For the text-containing cell, return its midpoint in [x, y] coordinate format. 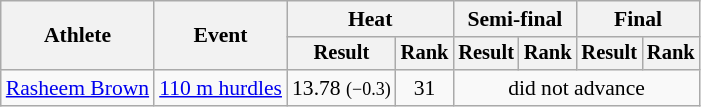
Rasheem Brown [78, 88]
did not advance [576, 88]
Heat [370, 19]
Athlete [78, 36]
Final [638, 19]
Semi-final [514, 19]
Event [220, 36]
13.78 (−0.3) [342, 88]
31 [425, 88]
110 m hurdles [220, 88]
